Extract the [X, Y] coordinate from the center of the cell holding the provided text.  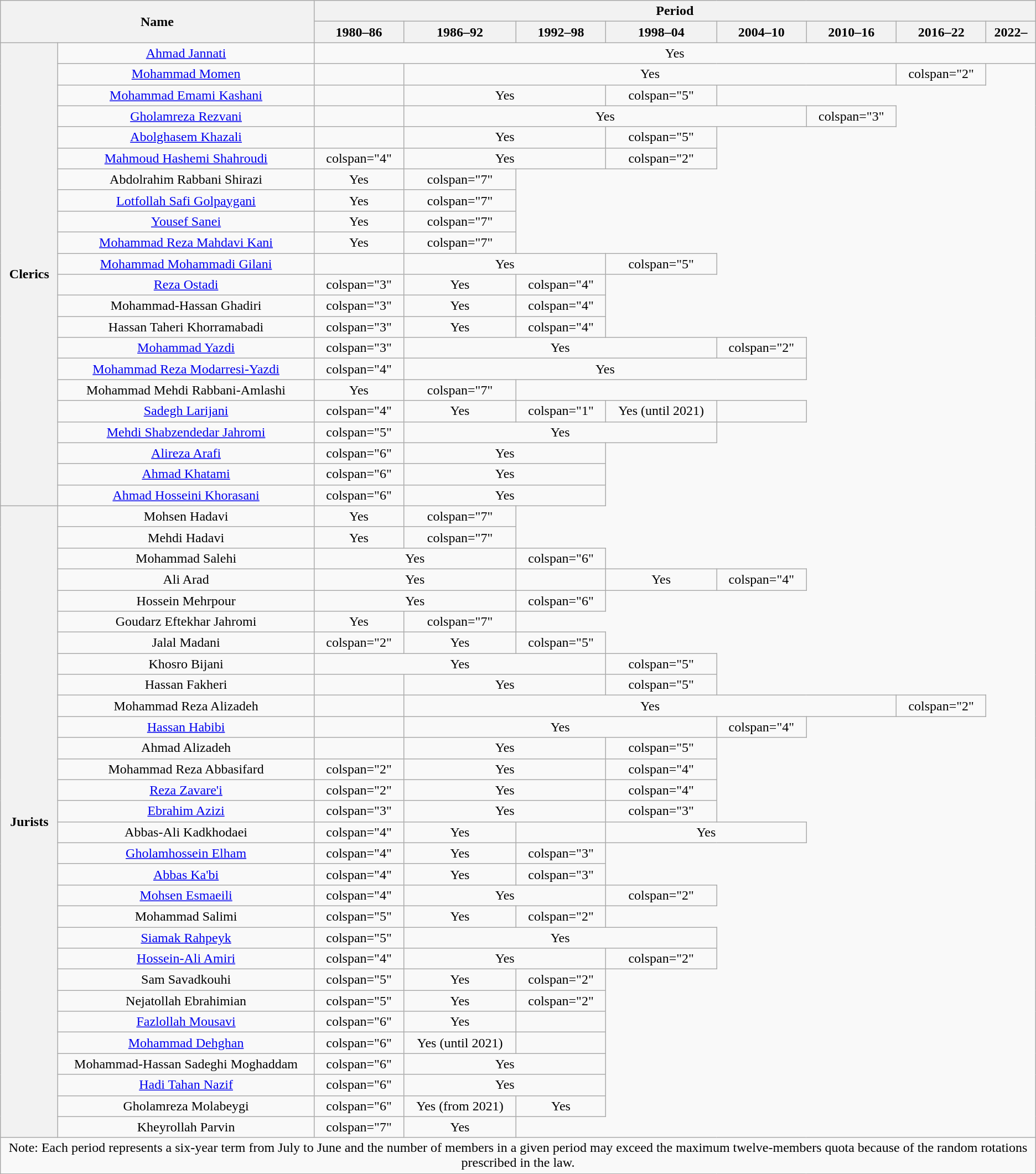
Mohammad-Hassan Sadeghi Moghaddam [186, 1064]
Abdolrahim Rabbani Shirazi [186, 179]
Kheyrollah Parvin [186, 1127]
Ahmad Jannati [186, 53]
Ahmad Khatami [186, 474]
Clerics [29, 274]
Gholamreza Rezvani [186, 116]
Sam Savadkouhi [186, 980]
Hossein Mehrpour [186, 600]
Name [157, 22]
Reza Zavare'i [186, 790]
Mohammad Reza Abbasifard [186, 769]
Ahmad Alizadeh [186, 748]
Gholamhossein Elham [186, 853]
Mohsen Hadavi [186, 516]
2022– [1011, 32]
Mahmoud Hashemi Shahroudi [186, 158]
Alireza Arafi [186, 453]
Lotfollah Safi Golpaygani [186, 200]
1980–86 [359, 32]
Abbas Ka'bi [186, 874]
Gholamreza Molabeygi [186, 1106]
Mohammad Yazdi [186, 348]
2010–16 [851, 32]
Hossein-Ali Amiri [186, 959]
Hassan Fakheri [186, 685]
Mohammad Salehi [186, 558]
Mohammad Reza Mahdavi Kani [186, 242]
Mohammad Mohammadi Gilani [186, 264]
Ahmad Hosseini Khorasani [186, 495]
Ebrahim Azizi [186, 811]
Mohammad Reza Modarresi-Yazdi [186, 369]
1998–04 [661, 32]
Mohammad Momen [186, 74]
Mohammad-Hassan Ghadiri [186, 306]
Mohammad Mehdi Rabbani-Amlashi [186, 390]
Mehdi Shabzendedar Jahromi [186, 432]
Mohammad Dehghan [186, 1043]
Reza Ostadi [186, 285]
Ali Arad [186, 579]
Abbas-Ali Kadkhodaei [186, 832]
2016–22 [941, 32]
Mehdi Hadavi [186, 537]
Abolghasem Khazali [186, 137]
Yes (from 2021) [460, 1106]
Hassan Habibi [186, 727]
1986–92 [460, 32]
Hassan Taheri Khorramabadi [186, 327]
Siamak Rahpeyk [186, 938]
Fazlollah Mousavi [186, 1022]
Mohammad Salimi [186, 916]
Hadi Tahan Nazif [186, 1085]
Sadegh Larijani [186, 411]
Khosro Bijani [186, 664]
Jurists [29, 822]
Period [675, 11]
Nejatollah Ebrahimian [186, 1001]
Mohsen Esmaeili [186, 895]
Jalal Madani [186, 643]
Mohammad Reza Alizadeh [186, 706]
1992–98 [561, 32]
Goudarz Eftekhar Jahromi [186, 622]
colspan="1" [561, 411]
Yousef Sanei [186, 221]
2004–10 [762, 32]
Mohammad Emami Kashani [186, 95]
